Pinpoint the cell where the given text exists, returning its [x, y] midpoint coordinate. 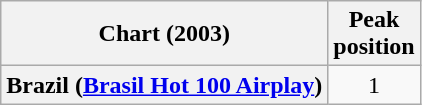
Chart (2003) [164, 34]
Peakposition [374, 34]
Brazil (Brasil Hot 100 Airplay) [164, 85]
1 [374, 85]
